Output the [x, y] coordinate of the center of the cell containing the given text.  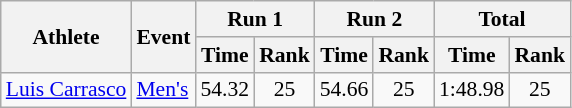
Luis Carrasco [66, 90]
Athlete [66, 36]
Event [163, 36]
1:48.98 [472, 90]
Men's [163, 90]
Run 2 [374, 19]
Total [502, 19]
54.32 [224, 90]
54.66 [344, 90]
Run 1 [254, 19]
